Extract the [X, Y] coordinate from the center of the cell holding the provided text.  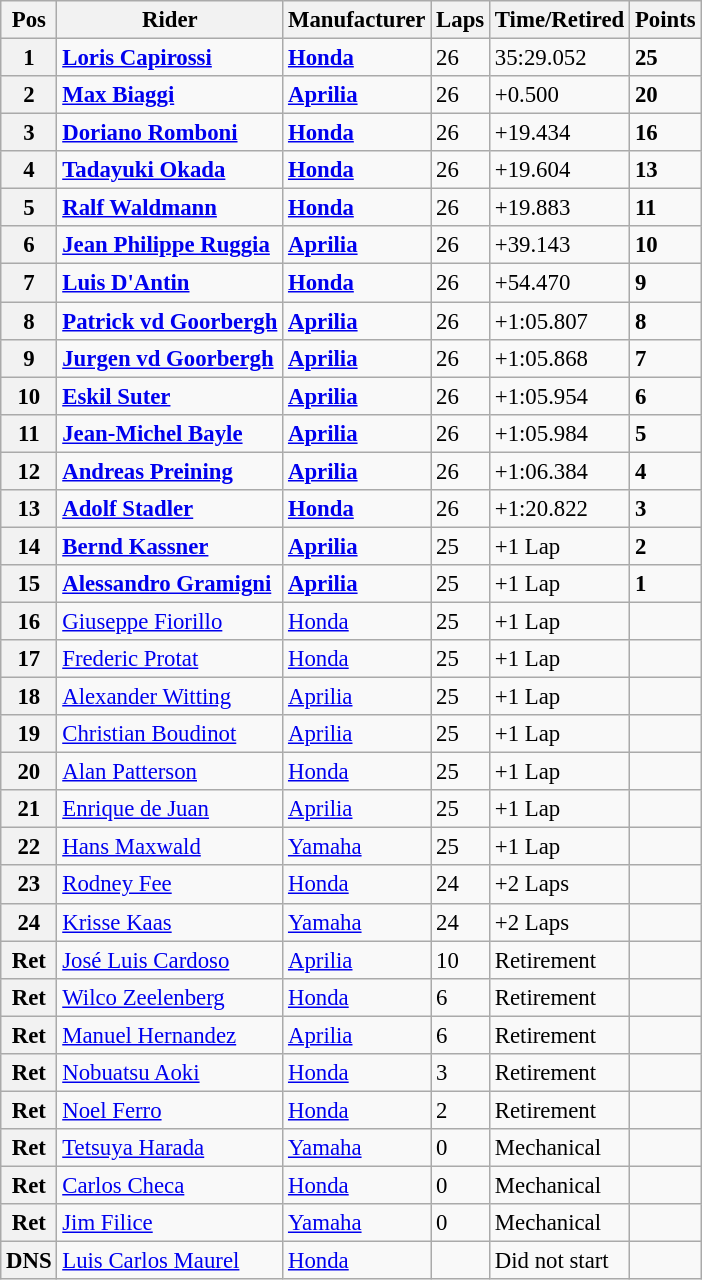
Bernd Kassner [170, 546]
Tadayuki Okada [170, 170]
Jim Filice [170, 1223]
+1:05.984 [559, 433]
Jean Philippe Ruggia [170, 245]
Adolf Stadler [170, 509]
Loris Capirossi [170, 58]
Carlos Checa [170, 1185]
Noel Ferro [170, 1110]
Luis Carlos Maurel [170, 1261]
Rodney Fee [170, 885]
Manufacturer [357, 20]
Alan Patterson [170, 772]
+19.434 [559, 133]
+19.604 [559, 170]
+1:05.807 [559, 321]
+19.883 [559, 208]
Hans Maxwald [170, 847]
+1:05.868 [559, 358]
Andreas Preining [170, 471]
Max Biaggi [170, 95]
22 [29, 847]
+1:20.822 [559, 509]
12 [29, 471]
+54.470 [559, 283]
+1:05.954 [559, 396]
Nobuatsu Aoki [170, 1073]
Wilco Zeelenberg [170, 997]
Patrick vd Goorbergh [170, 321]
35:29.052 [559, 58]
Alexander Witting [170, 697]
+1:06.384 [559, 471]
Christian Boudinot [170, 734]
DNS [29, 1261]
Did not start [559, 1261]
Pos [29, 20]
Enrique de Juan [170, 809]
21 [29, 809]
Jean-Michel Bayle [170, 433]
Giuseppe Fiorillo [170, 621]
14 [29, 546]
18 [29, 697]
Jurgen vd Goorbergh [170, 358]
Manuel Hernandez [170, 1035]
Time/Retired [559, 20]
19 [29, 734]
José Luis Cardoso [170, 960]
Rider [170, 20]
Eskil Suter [170, 396]
15 [29, 584]
+39.143 [559, 245]
Luis D'Antin [170, 283]
Krisse Kaas [170, 922]
Points [666, 20]
23 [29, 885]
17 [29, 659]
+0.500 [559, 95]
Tetsuya Harada [170, 1148]
Doriano Romboni [170, 133]
Alessandro Gramigni [170, 584]
Ralf Waldmann [170, 208]
Frederic Protat [170, 659]
Laps [460, 20]
